Identify which cell holds the provided text, then report its [x, y] central coordinate. 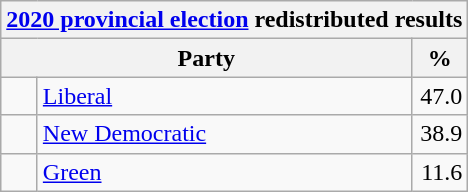
38.9 [440, 134]
Party [206, 58]
New Democratic [224, 134]
Liberal [224, 96]
2020 provincial election redistributed results [234, 20]
% [440, 58]
11.6 [440, 172]
Green [224, 172]
47.0 [440, 96]
